Capture the cell that displays the provided text and extract its [x, y] central coordinate. 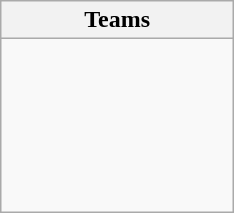
Teams [118, 20]
